Capture the cell that displays the provided text and extract its [X, Y] central coordinate. 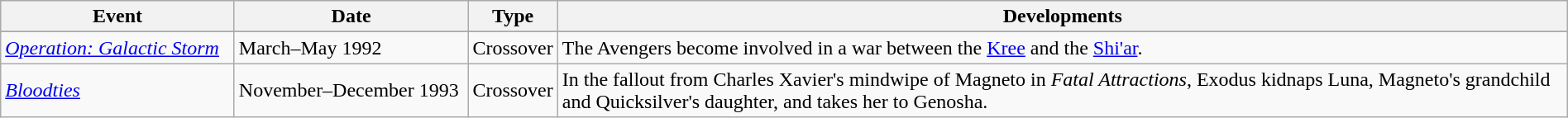
Bloodties [117, 91]
Event [117, 17]
Type [513, 17]
Developments [1062, 17]
Operation: Galactic Storm [117, 48]
Date [351, 17]
March–May 1992 [351, 48]
November–December 1993 [351, 91]
The Avengers become involved in a war between the Kree and the Shi'ar. [1062, 48]
